Locate the cell with the specified text and output its (x, y) center coordinate. 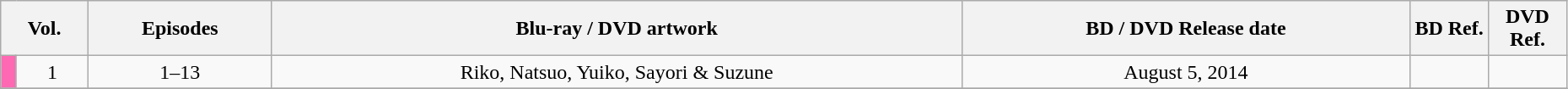
Blu-ray / DVD artwork (617, 29)
Vol. (45, 29)
1 (52, 72)
Episodes (180, 29)
BD / DVD Release date (1186, 29)
BD Ref. (1449, 29)
1–13 (180, 72)
DVD Ref. (1528, 29)
August 5, 2014 (1186, 72)
Riko, Natsuo, Yuiko, Sayori & Suzune (617, 72)
